Extract the (x, y) coordinate from the center of the cell holding the provided text.  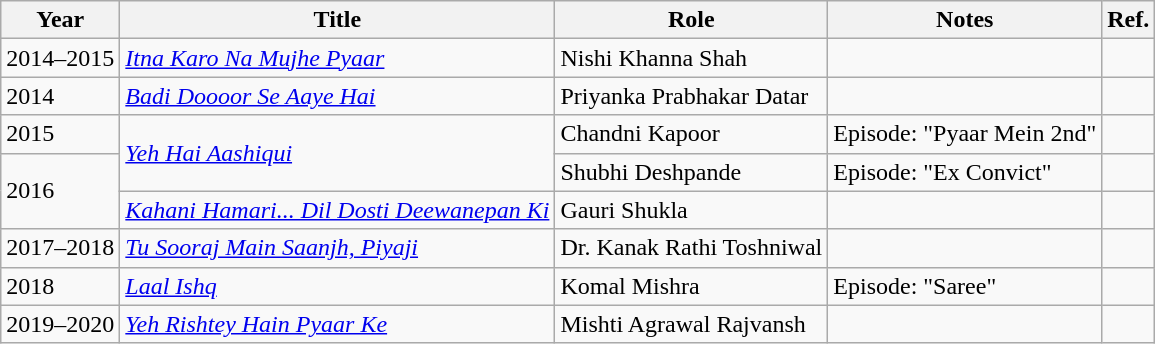
Gauri Shukla (692, 210)
Episode: "Ex Convict" (965, 172)
Notes (965, 20)
Yeh Rishtey Hain Pyaar Ke (338, 324)
Year (60, 20)
Nishi Khanna Shah (692, 58)
Laal Ishq (338, 286)
2018 (60, 286)
Episode: "Saree" (965, 286)
Itna Karo Na Mujhe Pyaar (338, 58)
Episode: "Pyaar Mein 2nd" (965, 134)
Badi Doooor Se Aaye Hai (338, 96)
Chandni Kapoor (692, 134)
Priyanka Prabhakar Datar (692, 96)
2016 (60, 191)
2014–2015 (60, 58)
Shubhi Deshpande (692, 172)
Dr. Kanak Rathi Toshniwal (692, 248)
Ref. (1128, 20)
Mishti Agrawal Rajvansh (692, 324)
2015 (60, 134)
Role (692, 20)
Komal Mishra (692, 286)
2017–2018 (60, 248)
Tu Sooraj Main Saanjh, Piyaji (338, 248)
Title (338, 20)
2014 (60, 96)
2019–2020 (60, 324)
Yeh Hai Aashiqui (338, 153)
Kahani Hamari... Dil Dosti Deewanepan Ki (338, 210)
